Scan for the cell matching the given text and deliver its (x, y) coordinate at center. 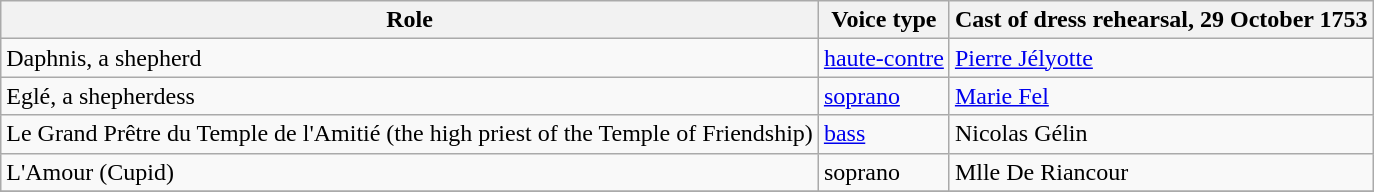
Pierre Jélyotte (1161, 58)
Mlle De Riancour (1161, 172)
bass (884, 134)
Marie Fel (1161, 96)
Nicolas Gélin (1161, 134)
Eglé, a shepherdess (410, 96)
Daphnis, a shepherd (410, 58)
Le Grand Prêtre du Temple de l'Amitié (the high priest of the Temple of Friendship) (410, 134)
Voice type (884, 20)
Cast of dress rehearsal, 29 October 1753 (1161, 20)
Role (410, 20)
haute-contre (884, 58)
L'Amour (Cupid) (410, 172)
